Extract the [X, Y] coordinate from the center of the cell holding the provided text.  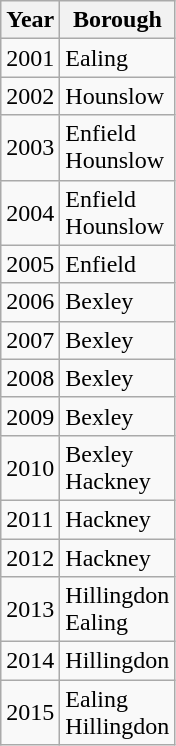
2009 [30, 416]
2012 [30, 557]
2005 [30, 264]
Enfield [118, 264]
Ealing [118, 58]
EalingHillingdon [118, 712]
HillingdonEaling [118, 610]
Hounslow [118, 96]
2002 [30, 96]
2006 [30, 302]
2014 [30, 661]
2015 [30, 712]
Hillingdon [118, 661]
Year [30, 20]
2003 [30, 148]
Borough [118, 20]
BexleyHackney [118, 468]
2011 [30, 519]
2010 [30, 468]
2007 [30, 340]
2013 [30, 610]
2001 [30, 58]
2008 [30, 378]
2004 [30, 212]
